Locate the cell with the specified text and output its (x, y) center coordinate. 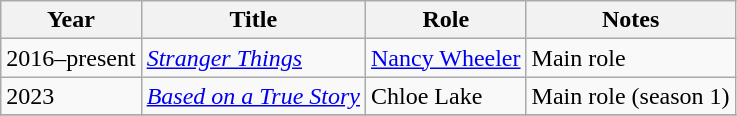
Title (253, 20)
Notes (630, 20)
2016–present (71, 58)
Based on a True Story (253, 96)
Chloe Lake (446, 96)
Main role (season 1) (630, 96)
Stranger Things (253, 58)
Nancy Wheeler (446, 58)
Main role (630, 58)
Year (71, 20)
2023 (71, 96)
Role (446, 20)
